From the cell containing the given text, extract its center point as (X, Y) coordinate. 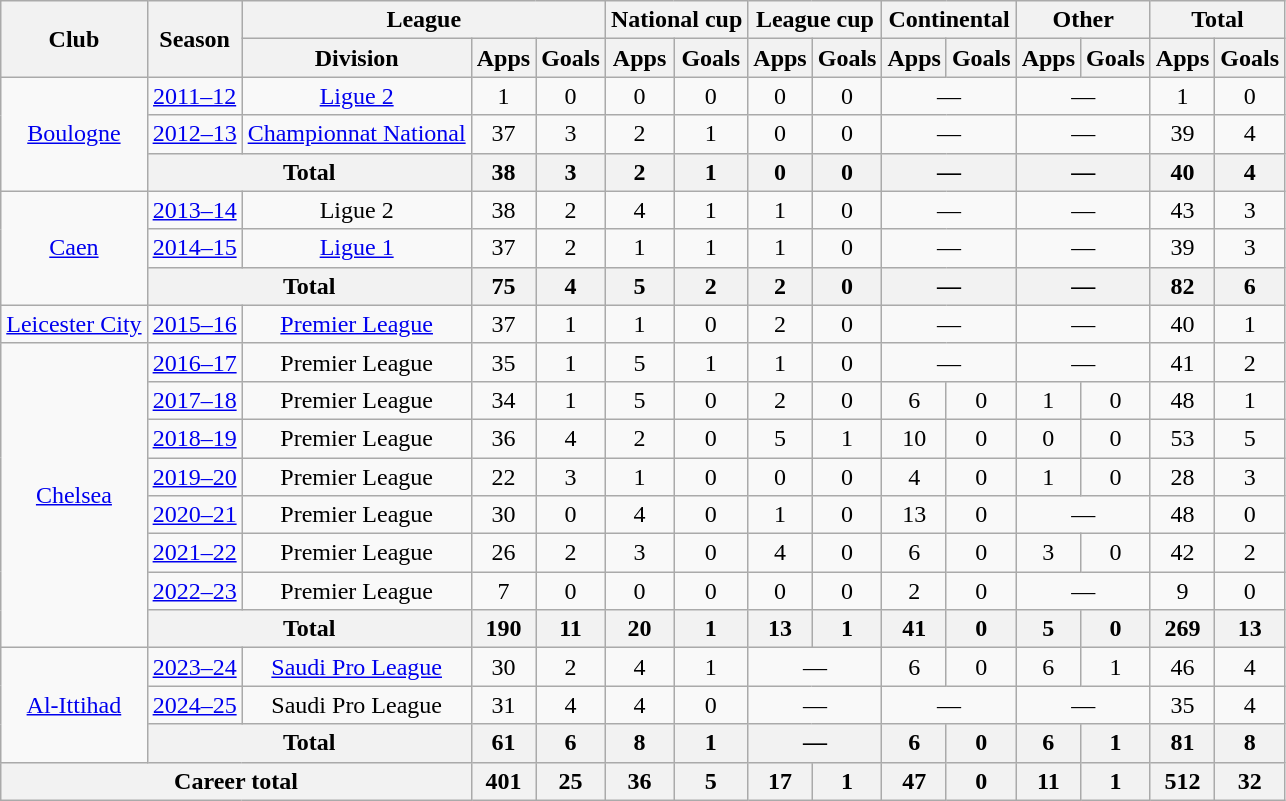
32 (1250, 781)
2017–18 (194, 400)
Career total (236, 781)
2023–24 (194, 667)
Leicester City (74, 324)
81 (1182, 743)
2012–13 (194, 134)
2019–20 (194, 477)
League (424, 20)
Caen (74, 248)
10 (914, 438)
Season (194, 39)
League cup (815, 20)
2015–16 (194, 324)
Ligue 1 (356, 248)
61 (503, 743)
82 (1182, 286)
2014–15 (194, 248)
Division (356, 58)
2021–22 (194, 553)
2018–19 (194, 438)
28 (1182, 477)
2011–12 (194, 96)
20 (639, 629)
43 (1182, 210)
Chelsea (74, 495)
75 (503, 286)
2022–23 (194, 591)
53 (1182, 438)
22 (503, 477)
National cup (676, 20)
2020–21 (194, 515)
Club (74, 39)
9 (1182, 591)
Other (1083, 20)
269 (1182, 629)
25 (571, 781)
190 (503, 629)
34 (503, 400)
26 (503, 553)
2024–25 (194, 705)
42 (1182, 553)
31 (503, 705)
47 (914, 781)
Championnat National (356, 134)
401 (503, 781)
7 (503, 591)
Boulogne (74, 134)
46 (1182, 667)
Continental (949, 20)
Al-Ittihad (74, 705)
512 (1182, 781)
17 (780, 781)
2013–14 (194, 210)
2016–17 (194, 362)
